Detect which cell encompasses the target text, then output its (X, Y) center coordinate. 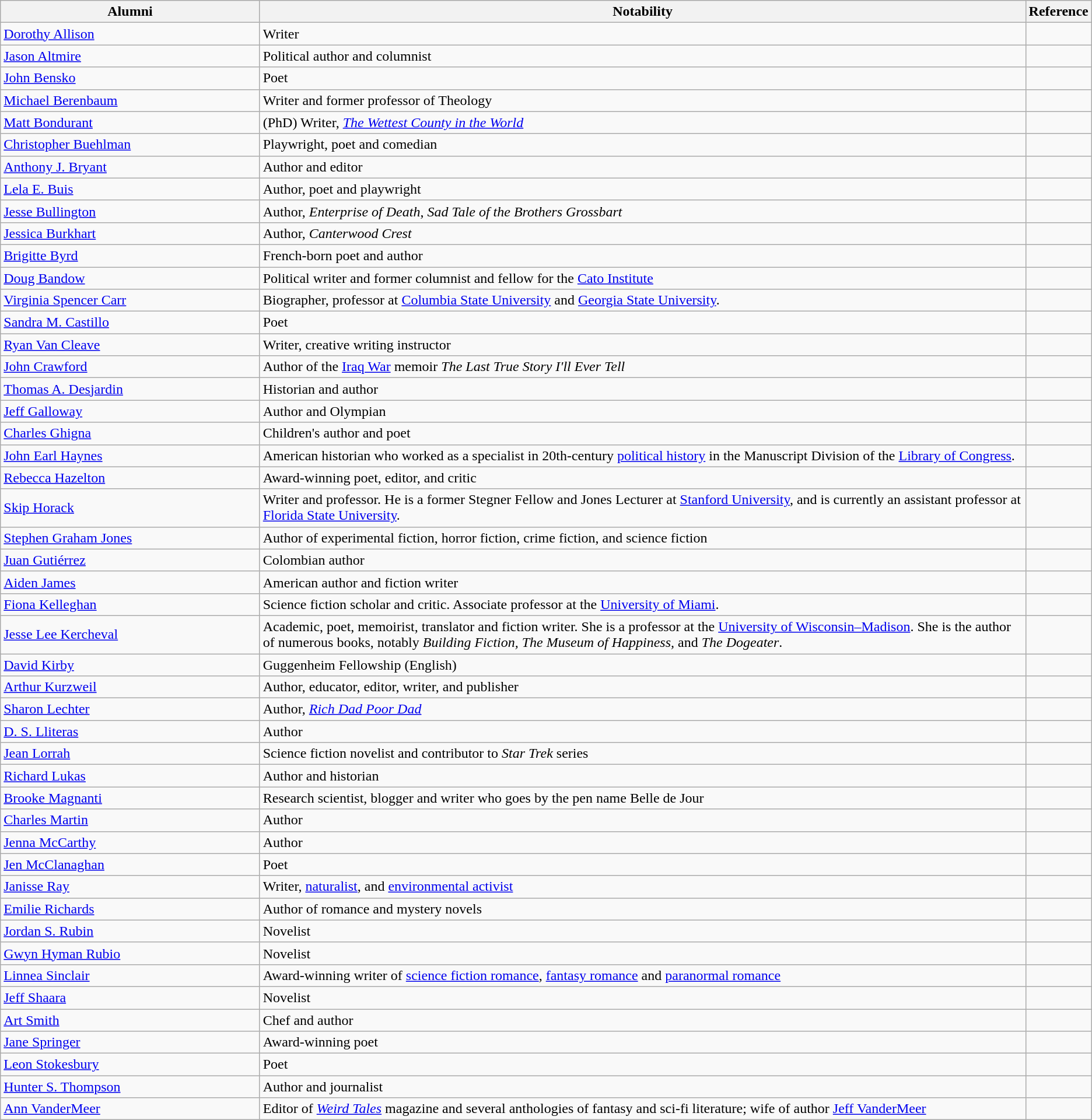
Political writer and former columnist and fellow for the Cato Institute (643, 278)
Ryan Van Cleave (130, 345)
Reference (1058, 12)
Jesse Lee Kercheval (130, 635)
Award-winning poet (643, 1042)
Historian and author (643, 389)
Fiona Kelleghan (130, 604)
American author and fiction writer (643, 582)
Emilie Richards (130, 909)
Chef and author (643, 1020)
Science fiction novelist and contributor to Star Trek series (643, 754)
Ann VanderMeer (130, 1109)
Writer, creative writing instructor (643, 345)
Matt Bondurant (130, 123)
Author of experimental fiction, horror fiction, crime fiction, and science fiction (643, 538)
Skip Horack (130, 508)
Doug Bandow (130, 278)
Janisse Ray (130, 887)
Charles Martin (130, 820)
Stephen Graham Jones (130, 538)
Guggenheim Fellowship (English) (643, 664)
Author and Olympian (643, 411)
David Kirby (130, 664)
French-born poet and author (643, 256)
Alumni (130, 12)
John Bensko (130, 78)
Jeff Galloway (130, 411)
Jordan S. Rubin (130, 931)
Biographer, professor at Columbia State University and Georgia State University. (643, 300)
Anthony J. Bryant (130, 167)
Writer, naturalist, and environmental activist (643, 887)
Author, Rich Dad Poor Dad (643, 709)
Jenna McCarthy (130, 842)
Lela E. Buis (130, 189)
Author and historian (643, 776)
Jean Lorrah (130, 754)
Richard Lukas (130, 776)
Author and journalist (643, 1087)
Jesse Bullington (130, 211)
(PhD) Writer, The Wettest County in the World (643, 123)
Virginia Spencer Carr (130, 300)
Thomas A. Desjardin (130, 389)
Jessica Burkhart (130, 233)
Author, Enterprise of Death, Sad Tale of the Brothers Grossbart (643, 211)
Award-winning writer of science fiction romance, fantasy romance and paranormal romance (643, 975)
Author, educator, editor, writer, and publisher (643, 687)
Award-winning poet, editor, and critic (643, 478)
Sharon Lechter (130, 709)
Writer (643, 34)
Political author and columnist (643, 56)
Art Smith (130, 1020)
American historian who worked as a specialist in 20th-century political history in the Manuscript Division of the Library of Congress. (643, 456)
Leon Stokesbury (130, 1065)
Dorothy Allison (130, 34)
Notability (643, 12)
Jeff Shaara (130, 998)
Jane Springer (130, 1042)
Arthur Kurzweil (130, 687)
Author of romance and mystery novels (643, 909)
Linnea Sinclair (130, 975)
Michael Berenbaum (130, 100)
Author, Canterwood Crest (643, 233)
Brooke Magnanti (130, 798)
Children's author and poet (643, 433)
Research scientist, blogger and writer who goes by the pen name Belle de Jour (643, 798)
Author, poet and playwright (643, 189)
Author of the Iraq War memoir The Last True Story I'll Ever Tell (643, 367)
Rebecca Hazelton (130, 478)
Author and editor (643, 167)
Brigitte Byrd (130, 256)
Playwright, poet and comedian (643, 145)
Writer and former professor of Theology (643, 100)
D. S. Lliteras (130, 731)
Christopher Buehlman (130, 145)
Colombian author (643, 560)
Aiden James (130, 582)
Editor of Weird Tales magazine and several anthologies of fantasy and sci-fi literature; wife of author Jeff VanderMeer (643, 1109)
John Crawford (130, 367)
Charles Ghigna (130, 433)
Science fiction scholar and critic. Associate professor at the University of Miami. (643, 604)
Sandra M. Castillo (130, 323)
Hunter S. Thompson (130, 1087)
Juan Gutiérrez (130, 560)
Jen McClanaghan (130, 864)
Gwyn Hyman Rubio (130, 953)
Jason Altmire (130, 56)
John Earl Haynes (130, 456)
